Extract the [X, Y] coordinate from the center of the cell holding the provided text.  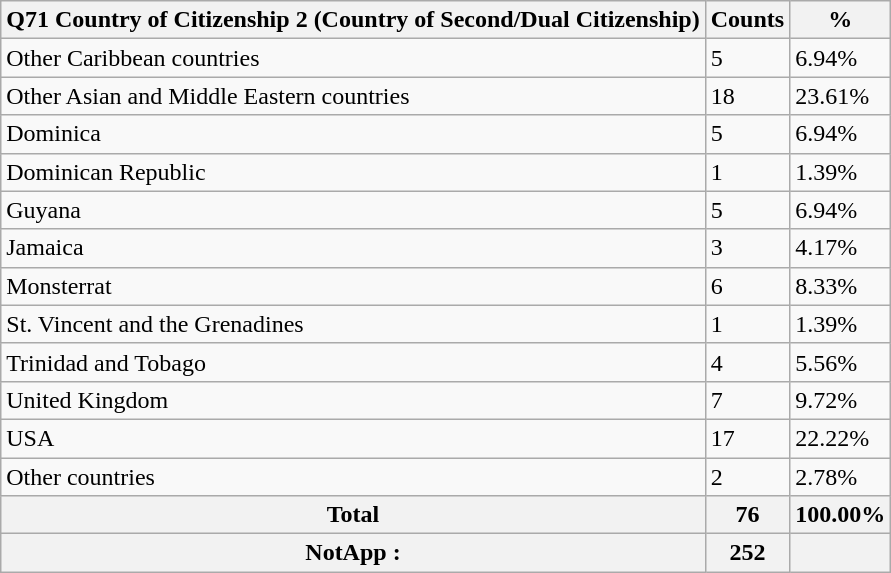
8.33% [840, 286]
18 [747, 96]
4 [747, 362]
17 [747, 438]
Other Asian and Middle Eastern countries [353, 96]
% [840, 20]
Dominica [353, 134]
Trinidad and Tobago [353, 362]
2.78% [840, 477]
Jamaica [353, 248]
7 [747, 400]
Other countries [353, 477]
USA [353, 438]
3 [747, 248]
Other Caribbean countries [353, 58]
Dominican Republic [353, 172]
2 [747, 477]
Q71 Country of Citizenship 2 (Country of Second/Dual Citizenship) [353, 20]
9.72% [840, 400]
United Kingdom [353, 400]
22.22% [840, 438]
6 [747, 286]
4.17% [840, 248]
Guyana [353, 210]
Counts [747, 20]
100.00% [840, 515]
5.56% [840, 362]
Monsterrat [353, 286]
76 [747, 515]
Total [353, 515]
23.61% [840, 96]
NotApp : [353, 553]
252 [747, 553]
St. Vincent and the Grenadines [353, 324]
